Find where the given text appears and provide that cell's center as (X, Y) coordinate. 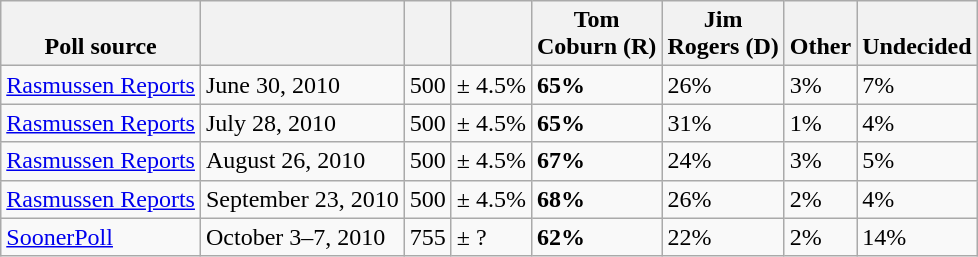
August 26, 2010 (302, 161)
Undecided (917, 34)
Poll source (101, 34)
September 23, 2010 (302, 199)
31% (723, 123)
July 28, 2010 (302, 123)
67% (596, 161)
JimRogers (D) (723, 34)
755 (428, 237)
22% (723, 237)
± ? (491, 237)
7% (917, 85)
5% (917, 161)
TomCoburn (R) (596, 34)
SoonerPoll (101, 237)
Other (820, 34)
14% (917, 237)
62% (596, 237)
June 30, 2010 (302, 85)
68% (596, 199)
October 3–7, 2010 (302, 237)
24% (723, 161)
1% (820, 123)
